Return (x, y) of the center of cell containing provided text 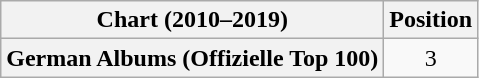
3 (431, 58)
Chart (2010–2019) (192, 20)
German Albums (Offizielle Top 100) (192, 58)
Position (431, 20)
